Provide the [X, Y] coordinate of the cell's center where the given text is located.  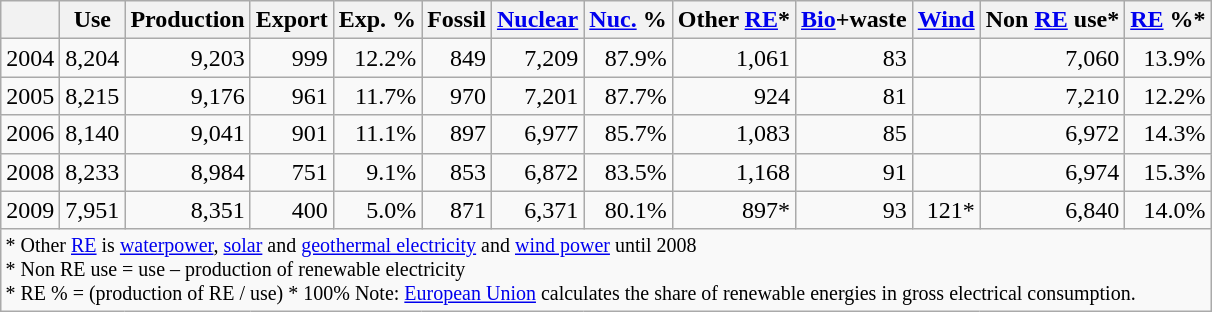
Wind [946, 20]
901 [292, 134]
87.9% [628, 58]
80.1% [628, 210]
Non RE use* [1052, 20]
8,351 [188, 210]
8,215 [92, 96]
83 [854, 58]
Nuc. % [628, 20]
6,977 [537, 134]
85.7% [628, 134]
7,209 [537, 58]
970 [457, 96]
871 [457, 210]
1,083 [734, 134]
897 [457, 134]
9,203 [188, 58]
2008 [30, 172]
961 [292, 96]
8,984 [188, 172]
Production [188, 20]
RE %* [1168, 20]
Export [292, 20]
7,951 [92, 210]
2005 [30, 96]
9,176 [188, 96]
87.7% [628, 96]
11.1% [377, 134]
14.0% [1168, 210]
Nuclear [537, 20]
Use [92, 20]
897* [734, 210]
121* [946, 210]
Exp. % [377, 20]
751 [292, 172]
849 [457, 58]
13.9% [1168, 58]
83.5% [628, 172]
2006 [30, 134]
8,233 [92, 172]
2004 [30, 58]
85 [854, 134]
924 [734, 96]
14.3% [1168, 134]
Bio+waste [854, 20]
999 [292, 58]
6,872 [537, 172]
853 [457, 172]
7,210 [1052, 96]
6,371 [537, 210]
8,204 [92, 58]
8,140 [92, 134]
6,840 [1052, 210]
Other RE* [734, 20]
9.1% [377, 172]
9,041 [188, 134]
7,060 [1052, 58]
81 [854, 96]
2009 [30, 210]
1,168 [734, 172]
93 [854, 210]
91 [854, 172]
6,972 [1052, 134]
400 [292, 210]
Fossil [457, 20]
11.7% [377, 96]
7,201 [537, 96]
5.0% [377, 210]
15.3% [1168, 172]
6,974 [1052, 172]
1,061 [734, 58]
